Determine the (X, Y) coordinate at the center of the cell enclosing the given text.  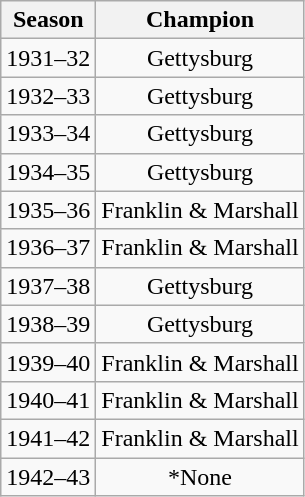
1937–38 (48, 286)
1932–33 (48, 96)
1940–41 (48, 400)
1939–40 (48, 362)
Season (48, 20)
Champion (200, 20)
1938–39 (48, 324)
1942–43 (48, 477)
1933–34 (48, 134)
1941–42 (48, 438)
1931–32 (48, 58)
1935–36 (48, 210)
*None (200, 477)
1934–35 (48, 172)
1936–37 (48, 248)
